Identify which cell holds the provided text, then report its [x, y] central coordinate. 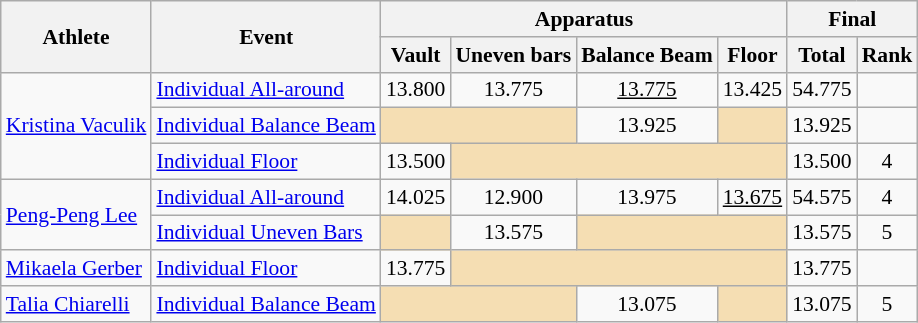
Balance Beam [646, 55]
13.800 [416, 90]
Total [822, 55]
Kristina Vaculik [76, 126]
54.775 [822, 90]
13.425 [752, 90]
13.675 [752, 197]
Talia Chiarelli [76, 304]
Rank [888, 55]
Mikaela Gerber [76, 269]
Peng-Peng Lee [76, 214]
Individual Uneven Bars [266, 233]
Athlete [76, 36]
Vault [416, 55]
Event [266, 36]
14.025 [416, 197]
54.575 [822, 197]
12.900 [513, 197]
Apparatus [584, 19]
Floor [752, 55]
Uneven bars [513, 55]
Final [852, 19]
13.975 [646, 197]
